Determine the (X, Y) coordinate at the center of the cell enclosing the given text.  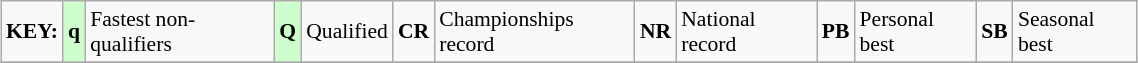
Personal best (916, 32)
Seasonal best (1075, 32)
PB (836, 32)
SB (994, 32)
Championships record (534, 32)
q (74, 32)
CR (414, 32)
Q (288, 32)
Qualified (347, 32)
NR (656, 32)
National record (746, 32)
KEY: (32, 32)
Fastest non-qualifiers (180, 32)
